Return (x, y) of the center of cell containing provided text 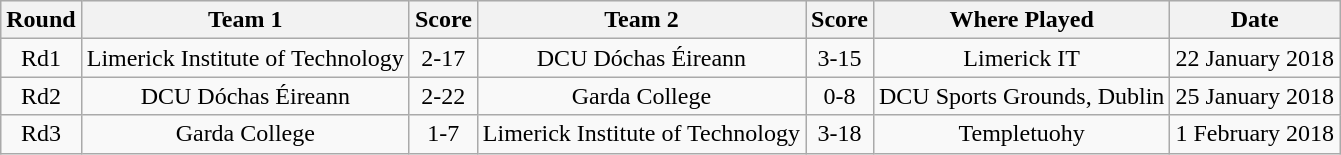
3-18 (840, 134)
0-8 (840, 96)
2-17 (443, 58)
1 February 2018 (1255, 134)
3-15 (840, 58)
25 January 2018 (1255, 96)
22 January 2018 (1255, 58)
1-7 (443, 134)
Rd1 (41, 58)
Templetuohy (1021, 134)
Limerick IT (1021, 58)
Round (41, 20)
2-22 (443, 96)
Date (1255, 20)
Where Played (1021, 20)
Rd3 (41, 134)
DCU Sports Grounds, Dublin (1021, 96)
Team 2 (641, 20)
Team 1 (245, 20)
Rd2 (41, 96)
